Return the (X, Y) coordinate for the center point of the cell that contains the specified text.  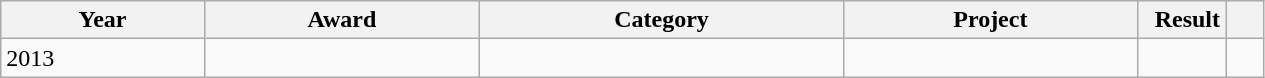
Project (991, 20)
Award (342, 20)
Result (1181, 20)
Category (662, 20)
Year (102, 20)
2013 (102, 58)
